Detect which cell encompasses the target text, then output its (X, Y) center coordinate. 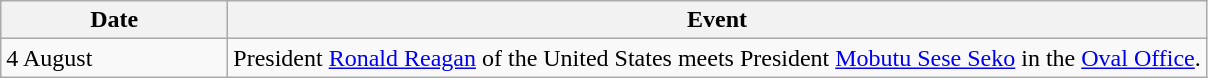
Date (114, 20)
President Ronald Reagan of the United States meets President Mobutu Sese Seko in the Oval Office. (717, 58)
4 August (114, 58)
Event (717, 20)
